Return the [x, y] coordinate for the center point of the cell that contains the specified text.  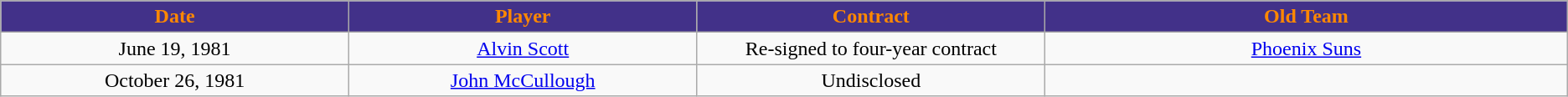
Old Team [1307, 17]
Date [175, 17]
June 19, 1981 [175, 48]
Phoenix Suns [1307, 48]
John McCullough [523, 80]
Player [523, 17]
October 26, 1981 [175, 80]
Undisclosed [871, 80]
Alvin Scott [523, 48]
Re-signed to four-year contract [871, 48]
Contract [871, 17]
